Locate the cell with the specified text and output its (x, y) center coordinate. 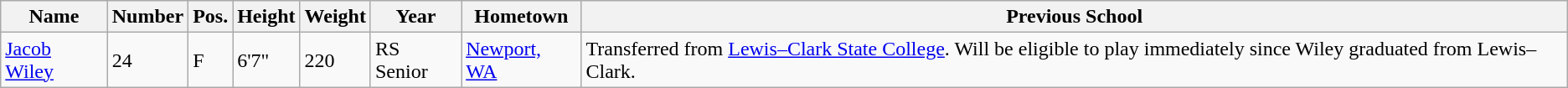
Number (147, 17)
Name (54, 17)
Jacob Wiley (54, 60)
6'7" (266, 60)
Newport, WA (521, 60)
Previous School (1074, 17)
220 (335, 60)
RS Senior (415, 60)
Pos. (211, 17)
Year (415, 17)
Weight (335, 17)
Height (266, 17)
F (211, 60)
Transferred from Lewis–Clark State College. Will be eligible to play immediately since Wiley graduated from Lewis–Clark. (1074, 60)
24 (147, 60)
Hometown (521, 17)
